Find where the given text appears and provide that cell's center as [X, Y] coordinate. 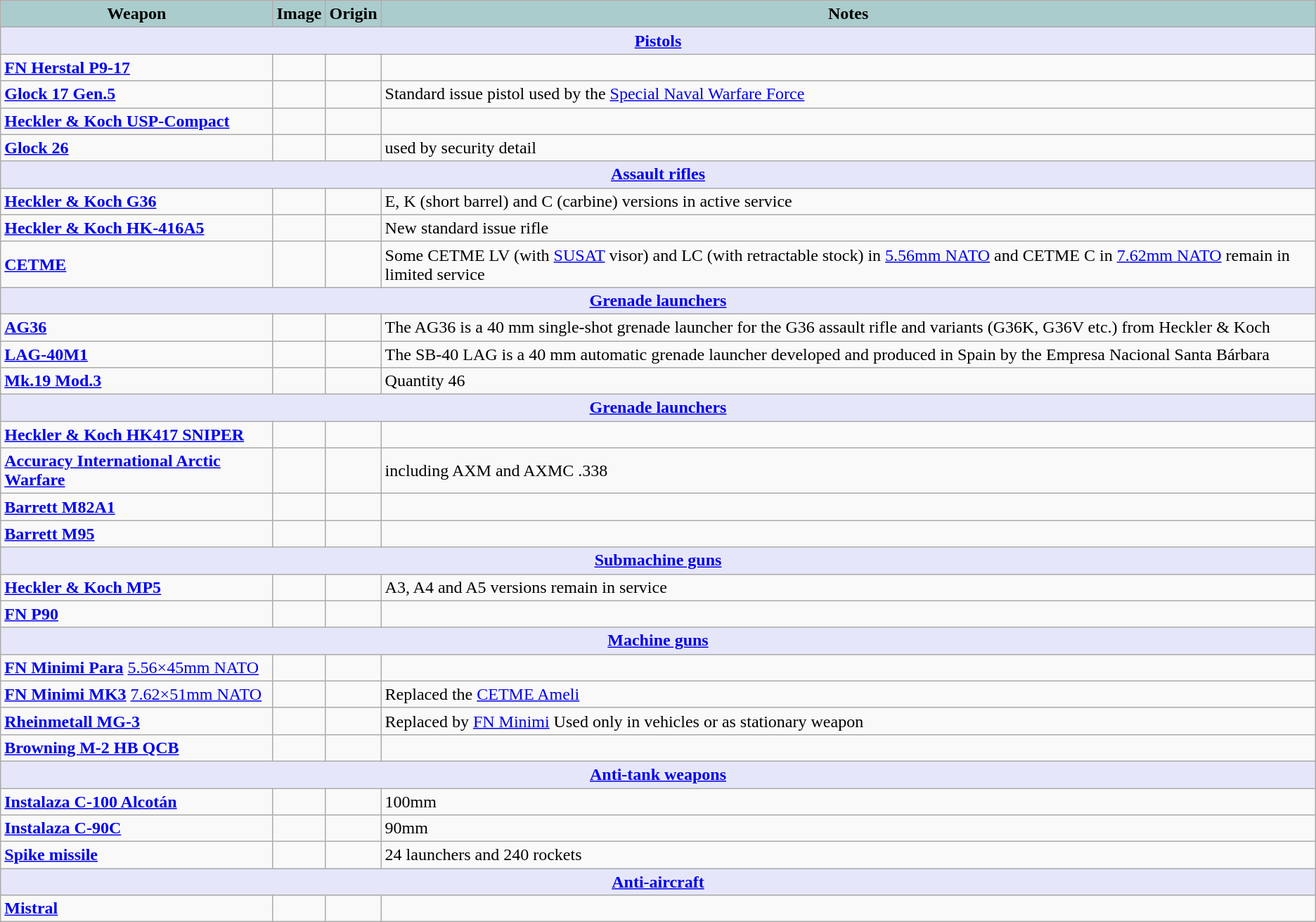
Some CETME LV (with SUSAT visor) and LC (with retractable stock) in 5.56mm NATO and CETME C in 7.62mm NATO remain in limited service [848, 264]
Machine guns [658, 641]
LAG-40M1 [136, 354]
24 launchers and 240 rockets [848, 855]
FN Minimi Para 5.56×45mm NATO [136, 667]
Anti-aircraft [658, 882]
Heckler & Koch HK-416A5 [136, 228]
Assault rifles [658, 174]
E, K (short barrel) and C (carbine) versions in active service [848, 201]
Anti-tank weapons [658, 774]
Rheinmetall MG-3 [136, 721]
AG36 [136, 327]
Heckler & Koch G36 [136, 201]
Instalaza C-90C [136, 828]
used by security detail [848, 148]
CETME [136, 264]
Mk.19 Mod.3 [136, 381]
Heckler & Koch USP-Compact [136, 121]
Notes [848, 14]
Submachine guns [658, 561]
Glock 17 Gen.5 [136, 94]
Origin [353, 14]
Quantity 46 [848, 381]
Accuracy International Arctic Warfare [136, 471]
Heckler & Koch MP5 [136, 587]
Barrett M82A1 [136, 507]
90mm [848, 828]
Replaced the CETME Ameli [848, 694]
FN P90 [136, 614]
Barrett M95 [136, 534]
Instalaza C-100 Alcotán [136, 801]
including AXM and AXMC .338 [848, 471]
Browning M-2 HB QCB [136, 748]
The SB-40 LAG is a 40 mm automatic grenade launcher developed and produced in Spain by the Empresa Nacional Santa Bárbara [848, 354]
Weapon [136, 14]
Image [299, 14]
Spike missile [136, 855]
Mistral [136, 909]
Standard issue pistol used by the Special Naval Warfare Force [848, 94]
The AG36 is a 40 mm single-shot grenade launcher for the G36 assault rifle and variants (G36K, G36V etc.) from Heckler & Koch [848, 327]
Pistols [658, 41]
New standard issue rifle [848, 228]
FN Minimi MK3 7.62×51mm NATO [136, 694]
100mm [848, 801]
FN Herstal P9-17 [136, 68]
Glock 26 [136, 148]
Replaced by FN Minimi Used only in vehicles or as stationary weapon [848, 721]
Heckler & Koch HK417 SNIPER [136, 435]
A3, A4 and A5 versions remain in service [848, 587]
